Locate the cell with the specified text and output its [x, y] center coordinate. 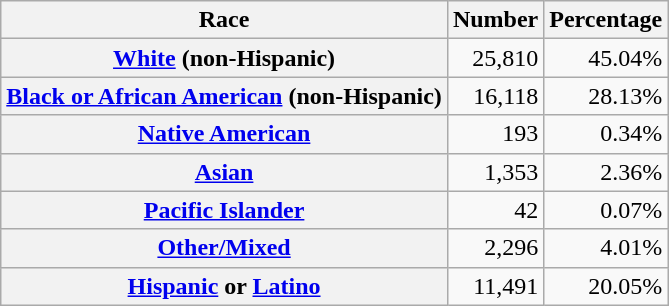
Asian [224, 172]
0.07% [606, 210]
Percentage [606, 20]
2.36% [606, 172]
193 [495, 134]
Black or African American (non-Hispanic) [224, 96]
Other/Mixed [224, 248]
Number [495, 20]
4.01% [606, 248]
25,810 [495, 58]
1,353 [495, 172]
Race [224, 20]
45.04% [606, 58]
Hispanic or Latino [224, 286]
0.34% [606, 134]
16,118 [495, 96]
White (non-Hispanic) [224, 58]
2,296 [495, 248]
28.13% [606, 96]
11,491 [495, 286]
20.05% [606, 286]
42 [495, 210]
Native American [224, 134]
Pacific Islander [224, 210]
